For the text-containing cell, return its midpoint in [X, Y] coordinate format. 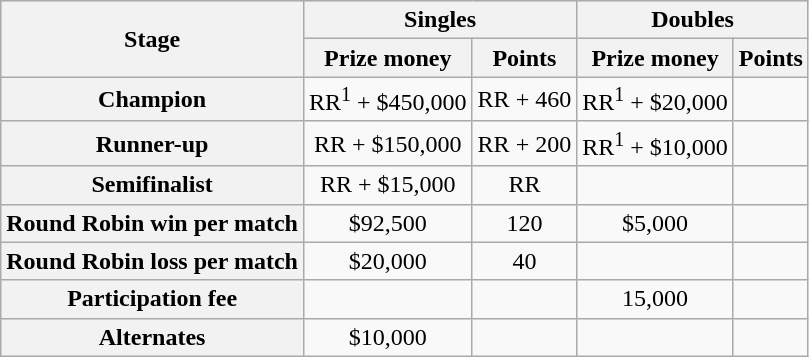
Champion [152, 100]
Round Robin loss per match [152, 261]
40 [524, 261]
RR1 + $20,000 [656, 100]
Stage [152, 39]
RR + 460 [524, 100]
RR1 + $450,000 [388, 100]
Alternates [152, 337]
Singles [440, 20]
120 [524, 223]
Runner-up [152, 144]
RR + $15,000 [388, 185]
15,000 [656, 299]
RR [524, 185]
$10,000 [388, 337]
RR + $150,000 [388, 144]
Doubles [693, 20]
$5,000 [656, 223]
Semifinalist [152, 185]
RR1 + $10,000 [656, 144]
$20,000 [388, 261]
RR + 200 [524, 144]
$92,500 [388, 223]
Round Robin win per match [152, 223]
Participation fee [152, 299]
